Output the (x, y) coordinate of the center of the cell containing the given text.  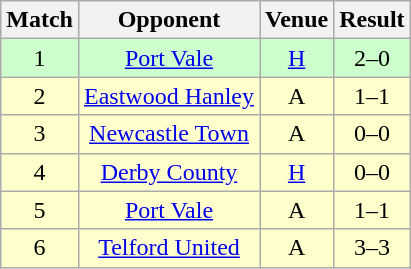
Derby County (168, 172)
Opponent (168, 20)
Venue (297, 20)
2 (40, 96)
1 (40, 58)
Telford United (168, 248)
5 (40, 210)
3 (40, 134)
Match (40, 20)
4 (40, 172)
6 (40, 248)
3–3 (372, 248)
Eastwood Hanley (168, 96)
Result (372, 20)
2–0 (372, 58)
Newcastle Town (168, 134)
